For the text-containing cell, return its midpoint in [x, y] coordinate format. 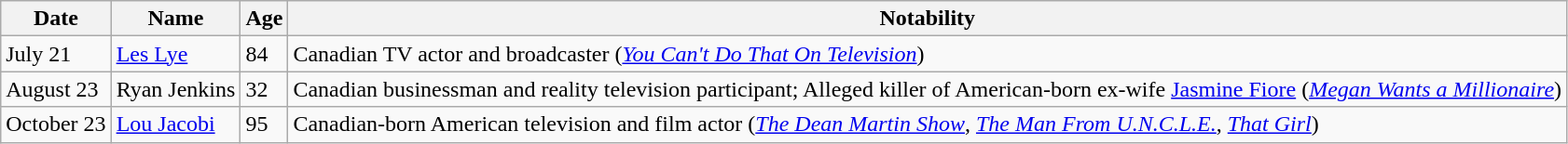
Lou Jacobi [175, 124]
32 [265, 89]
Ryan Jenkins [175, 89]
Date [56, 19]
Canadian businessman and reality television participant; Alleged killer of American-born ex-wife Jasmine Fiore (Megan Wants a Millionaire) [928, 89]
Canadian TV actor and broadcaster (You Can't Do That On Television) [928, 54]
Canadian-born American television and film actor (The Dean Martin Show, The Man From U.N.C.L.E., That Girl) [928, 124]
Les Lye [175, 54]
95 [265, 124]
Notability [928, 19]
October 23 [56, 124]
Age [265, 19]
August 23 [56, 89]
July 21 [56, 54]
Name [175, 19]
84 [265, 54]
